Output the (X, Y) coordinate of the center of the cell containing the given text.  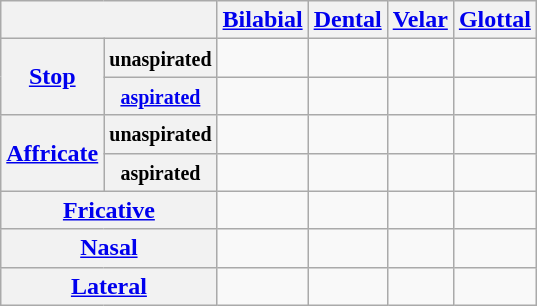
Fricative (109, 210)
Bilabial (262, 20)
Velar (420, 20)
Stop (52, 77)
Affricate (52, 153)
Glottal (494, 20)
Dental (348, 20)
Nasal (109, 248)
Lateral (109, 286)
